Detect which cell encompasses the target text, then output its [X, Y] center coordinate. 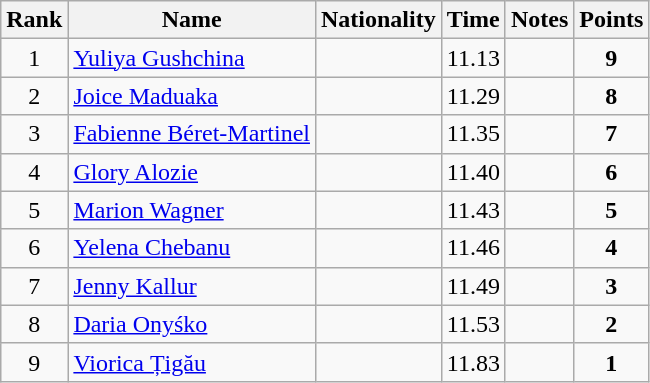
Marion Wagner [192, 210]
11.53 [473, 324]
Jenny Kallur [192, 286]
Time [473, 20]
11.43 [473, 210]
Name [192, 20]
11.49 [473, 286]
Rank [34, 20]
11.29 [473, 96]
Viorica Țigău [192, 362]
Fabienne Béret-Martinel [192, 134]
Nationality [378, 20]
11.13 [473, 58]
Yuliya Gushchina [192, 58]
Joice Maduaka [192, 96]
11.46 [473, 248]
11.35 [473, 134]
Yelena Chebanu [192, 248]
Daria Onyśko [192, 324]
11.40 [473, 172]
Glory Alozie [192, 172]
11.83 [473, 362]
Notes [539, 20]
Points [612, 20]
